Locate the cell with the specified text and output its [x, y] center coordinate. 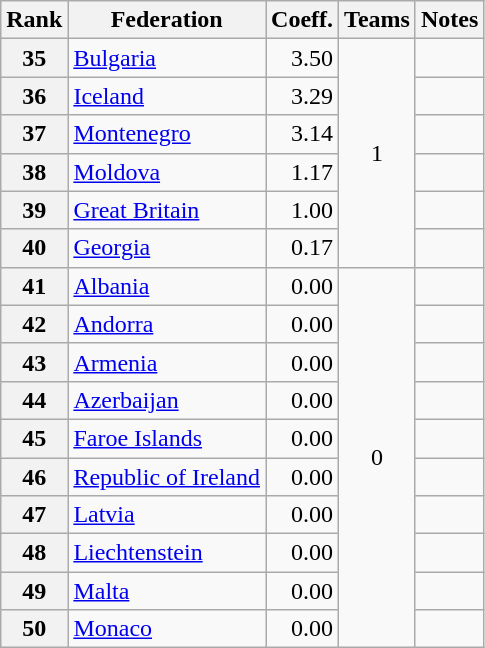
Andorra [167, 324]
36 [34, 96]
45 [34, 438]
Moldova [167, 172]
Republic of Ireland [167, 477]
40 [34, 248]
0.17 [302, 248]
1.17 [302, 172]
49 [34, 591]
3.29 [302, 96]
Monaco [167, 629]
3.50 [302, 58]
38 [34, 172]
Coeff. [302, 20]
Notes [449, 20]
41 [34, 286]
Latvia [167, 515]
43 [34, 362]
Bulgaria [167, 58]
50 [34, 629]
47 [34, 515]
39 [34, 210]
37 [34, 134]
35 [34, 58]
Montenegro [167, 134]
Malta [167, 591]
46 [34, 477]
Iceland [167, 96]
Albania [167, 286]
Faroe Islands [167, 438]
3.14 [302, 134]
44 [34, 400]
42 [34, 324]
Armenia [167, 362]
0 [378, 458]
1 [378, 153]
Georgia [167, 248]
1.00 [302, 210]
Azerbaijan [167, 400]
48 [34, 553]
Great Britain [167, 210]
Federation [167, 20]
Teams [378, 20]
Liechtenstein [167, 553]
Rank [34, 20]
